Extract the [x, y] coordinate from the center of the cell holding the provided text.  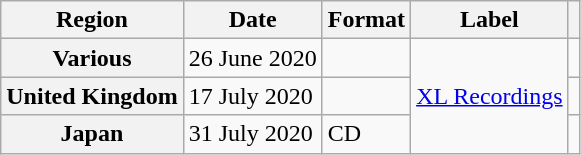
Region [92, 20]
26 June 2020 [252, 58]
Japan [92, 134]
31 July 2020 [252, 134]
United Kingdom [92, 96]
CD [366, 134]
Various [92, 58]
Format [366, 20]
XL Recordings [490, 96]
17 July 2020 [252, 96]
Date [252, 20]
Label [490, 20]
